For the text-containing cell, return its midpoint in [X, Y] coordinate format. 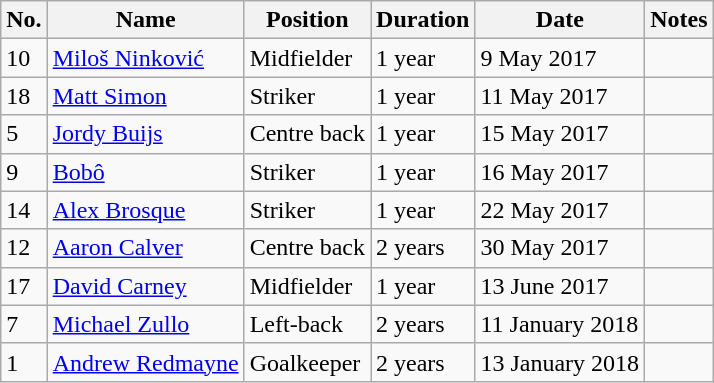
David Carney [146, 286]
Duration [423, 20]
Alex Brosque [146, 210]
15 May 2017 [560, 134]
14 [24, 210]
1 [24, 362]
Andrew Redmayne [146, 362]
16 May 2017 [560, 172]
Left-back [307, 324]
9 [24, 172]
11 May 2017 [560, 96]
Jordy Buijs [146, 134]
30 May 2017 [560, 248]
Michael Zullo [146, 324]
10 [24, 58]
12 [24, 248]
Name [146, 20]
Aaron Calver [146, 248]
5 [24, 134]
Goalkeeper [307, 362]
Matt Simon [146, 96]
9 May 2017 [560, 58]
Bobô [146, 172]
7 [24, 324]
18 [24, 96]
13 June 2017 [560, 286]
11 January 2018 [560, 324]
17 [24, 286]
Miloš Ninković [146, 58]
Notes [679, 20]
Position [307, 20]
No. [24, 20]
13 January 2018 [560, 362]
Date [560, 20]
22 May 2017 [560, 210]
